Provide the (X, Y) coordinate of the cell's center where the given text is located.  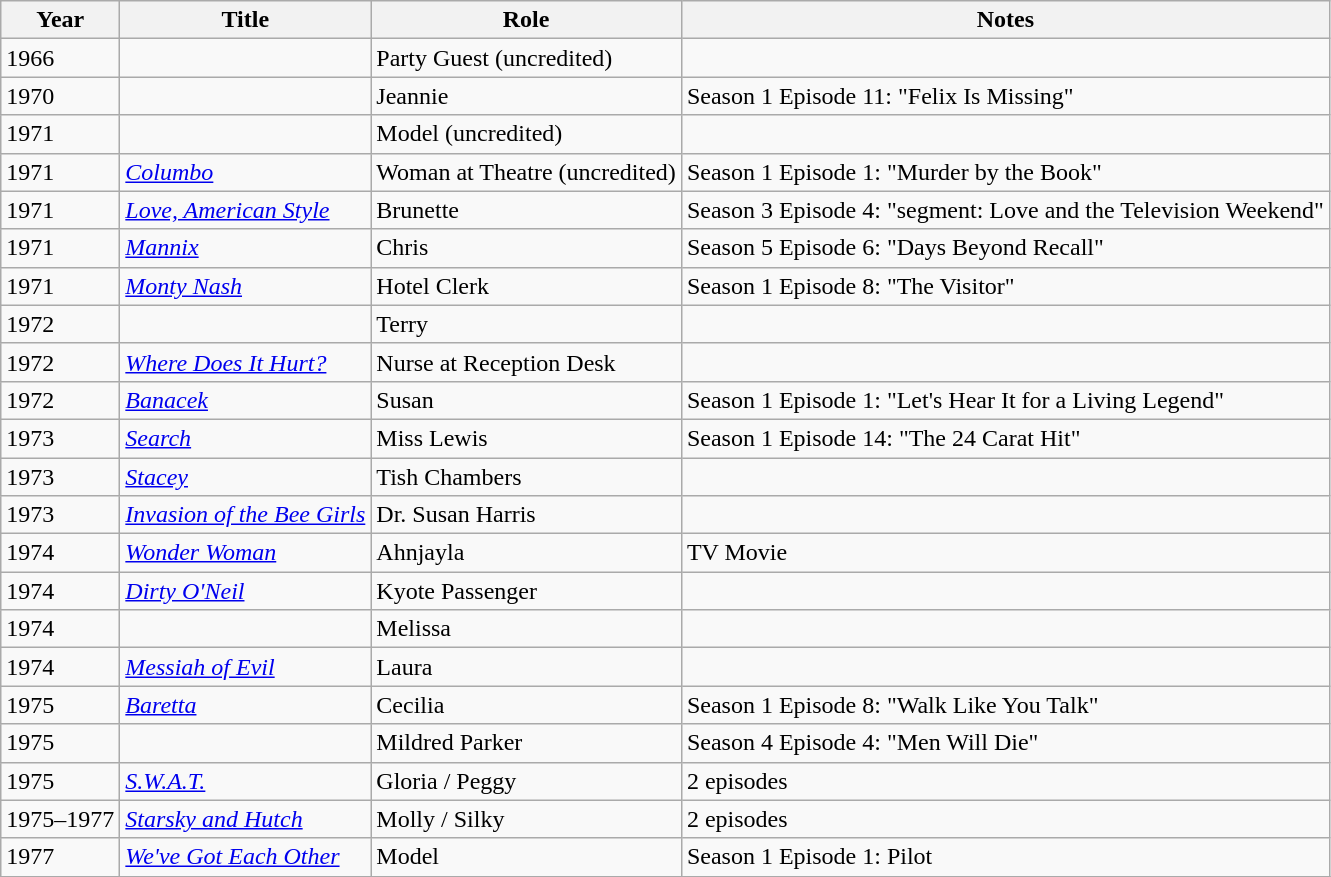
We've Got Each Other (246, 857)
Miss Lewis (526, 438)
Tish Chambers (526, 477)
Terry (526, 324)
Dirty O'Neil (246, 591)
Melissa (526, 629)
Stacey (246, 477)
Season 3 Episode 4: "segment: Love and the Television Weekend" (1005, 210)
1975–1977 (60, 819)
Columbo (246, 172)
Model (526, 857)
Laura (526, 667)
S.W.A.T. (246, 781)
Cecilia (526, 705)
Chris (526, 248)
Molly / Silky (526, 819)
Wonder Woman (246, 553)
TV Movie (1005, 553)
Year (60, 20)
Monty Nash (246, 286)
Jeannie (526, 96)
Search (246, 438)
Messiah of Evil (246, 667)
Invasion of the Bee Girls (246, 515)
Kyote Passenger (526, 591)
Gloria / Peggy (526, 781)
Season 1 Episode 14: "The 24 Carat Hit" (1005, 438)
Season 1 Episode 8: "Walk Like You Talk" (1005, 705)
Banacek (246, 400)
Brunette (526, 210)
Season 1 Episode 1: "Let's Hear It for a Living Legend" (1005, 400)
Season 4 Episode 4: "Men Will Die" (1005, 743)
Susan (526, 400)
Woman at Theatre (uncredited) (526, 172)
Season 1 Episode 1: "Murder by the Book" (1005, 172)
Role (526, 20)
Model (uncredited) (526, 134)
Starsky and Hutch (246, 819)
Notes (1005, 20)
Season 1 Episode 1: Pilot (1005, 857)
Title (246, 20)
Season 1 Episode 11: "Felix Is Missing" (1005, 96)
Party Guest (uncredited) (526, 58)
Hotel Clerk (526, 286)
Mannix (246, 248)
Where Does It Hurt? (246, 362)
1970 (60, 96)
Season 1 Episode 8: "The Visitor" (1005, 286)
Dr. Susan Harris (526, 515)
Baretta (246, 705)
1966 (60, 58)
Season 5 Episode 6: "Days Beyond Recall" (1005, 248)
Mildred Parker (526, 743)
Nurse at Reception Desk (526, 362)
Ahnjayla (526, 553)
1977 (60, 857)
Love, American Style (246, 210)
